Locate the cell with the specified text and output its (X, Y) center coordinate. 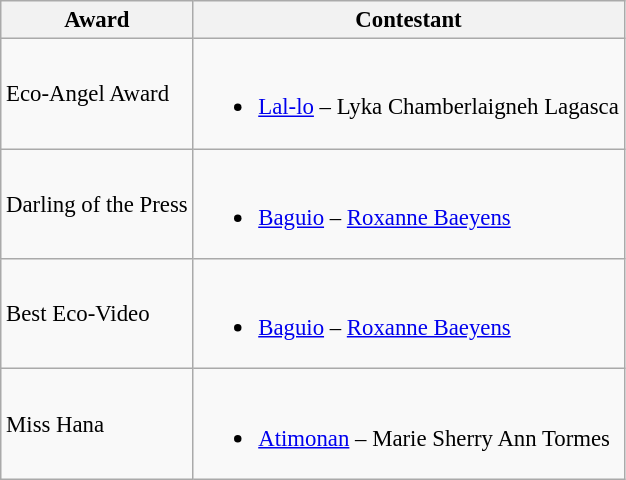
Darling of the Press (97, 204)
Best Eco-Video (97, 314)
Lal-lo – Lyka Chamberlaigneh Lagasca (408, 94)
Contestant (408, 20)
Miss Hana (97, 424)
Atimonan – Marie Sherry Ann Tormes (408, 424)
Eco-Angel Award (97, 94)
Award (97, 20)
